Pinpoint the cell where the given text exists, returning its [x, y] midpoint coordinate. 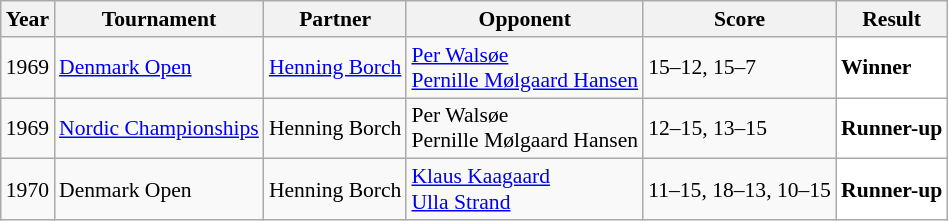
Score [740, 19]
Klaus Kaagaard Ulla Strand [524, 190]
Result [892, 19]
1970 [28, 190]
11–15, 18–13, 10–15 [740, 190]
12–15, 13–15 [740, 128]
Tournament [159, 19]
Partner [336, 19]
Nordic Championships [159, 128]
Winner [892, 68]
15–12, 15–7 [740, 68]
Opponent [524, 19]
Year [28, 19]
